Return [X, Y] of the center of cell containing provided text 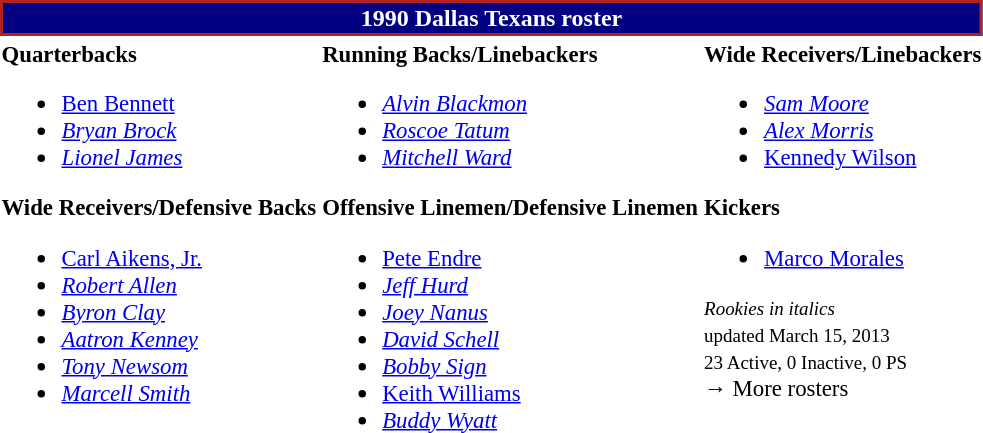
1990 Dallas Texans roster [492, 18]
